Scan for the cell matching the given text and deliver its (X, Y) coordinate at center. 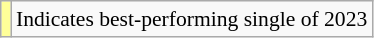
Indicates best-performing single of 2023 (192, 19)
